Scan for the cell matching the given text and deliver its (X, Y) coordinate at center. 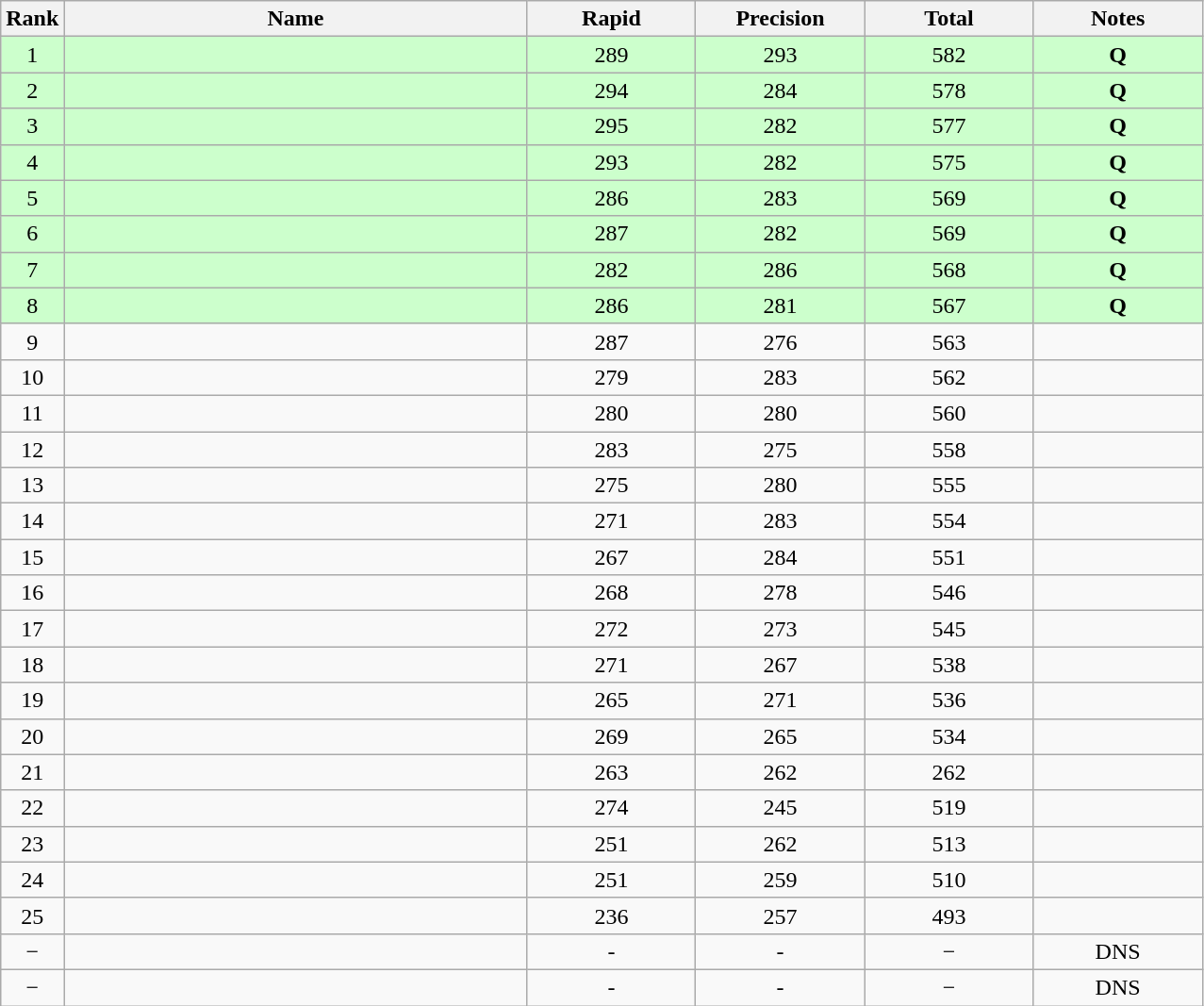
567 (948, 305)
536 (948, 701)
Rapid (611, 19)
269 (611, 736)
274 (611, 808)
Total (948, 19)
538 (948, 665)
294 (611, 91)
9 (32, 341)
577 (948, 126)
11 (32, 413)
558 (948, 450)
257 (781, 915)
Rank (32, 19)
24 (32, 880)
5 (32, 198)
3 (32, 126)
8 (32, 305)
22 (32, 808)
560 (948, 413)
289 (611, 55)
279 (611, 377)
10 (32, 377)
563 (948, 341)
278 (781, 593)
268 (611, 593)
15 (32, 557)
236 (611, 915)
12 (32, 450)
295 (611, 126)
Name (296, 19)
16 (32, 593)
25 (32, 915)
276 (781, 341)
245 (781, 808)
20 (32, 736)
4 (32, 162)
2 (32, 91)
578 (948, 91)
575 (948, 162)
259 (781, 880)
13 (32, 486)
554 (948, 521)
18 (32, 665)
513 (948, 844)
21 (32, 772)
519 (948, 808)
Notes (1118, 19)
545 (948, 629)
510 (948, 880)
546 (948, 593)
272 (611, 629)
Precision (781, 19)
493 (948, 915)
263 (611, 772)
555 (948, 486)
568 (948, 270)
17 (32, 629)
6 (32, 234)
7 (32, 270)
551 (948, 557)
19 (32, 701)
562 (948, 377)
534 (948, 736)
281 (781, 305)
14 (32, 521)
23 (32, 844)
1 (32, 55)
582 (948, 55)
273 (781, 629)
